Return the [x, y] coordinate for the center point of the cell that contains the specified text.  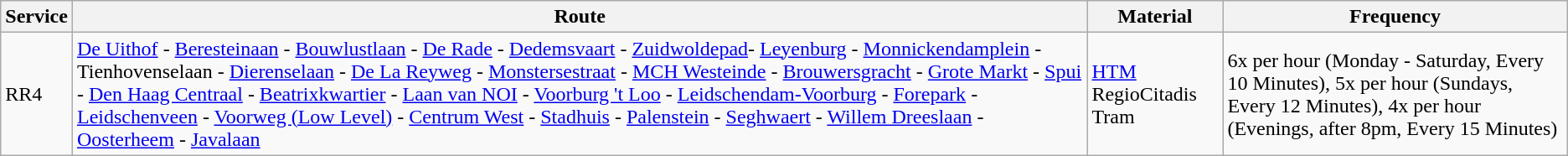
RR4 [37, 94]
6x per hour (Monday - Saturday, Every 10 Minutes), 5x per hour (Sundays, Every 12 Minutes), 4x per hour (Evenings, after 8pm, Every 15 Minutes) [1395, 94]
Frequency [1395, 17]
Route [580, 17]
Material [1155, 17]
HTM RegioCitadis Tram [1155, 94]
Service [37, 17]
